Find where the given text appears and provide that cell's center as [x, y] coordinate. 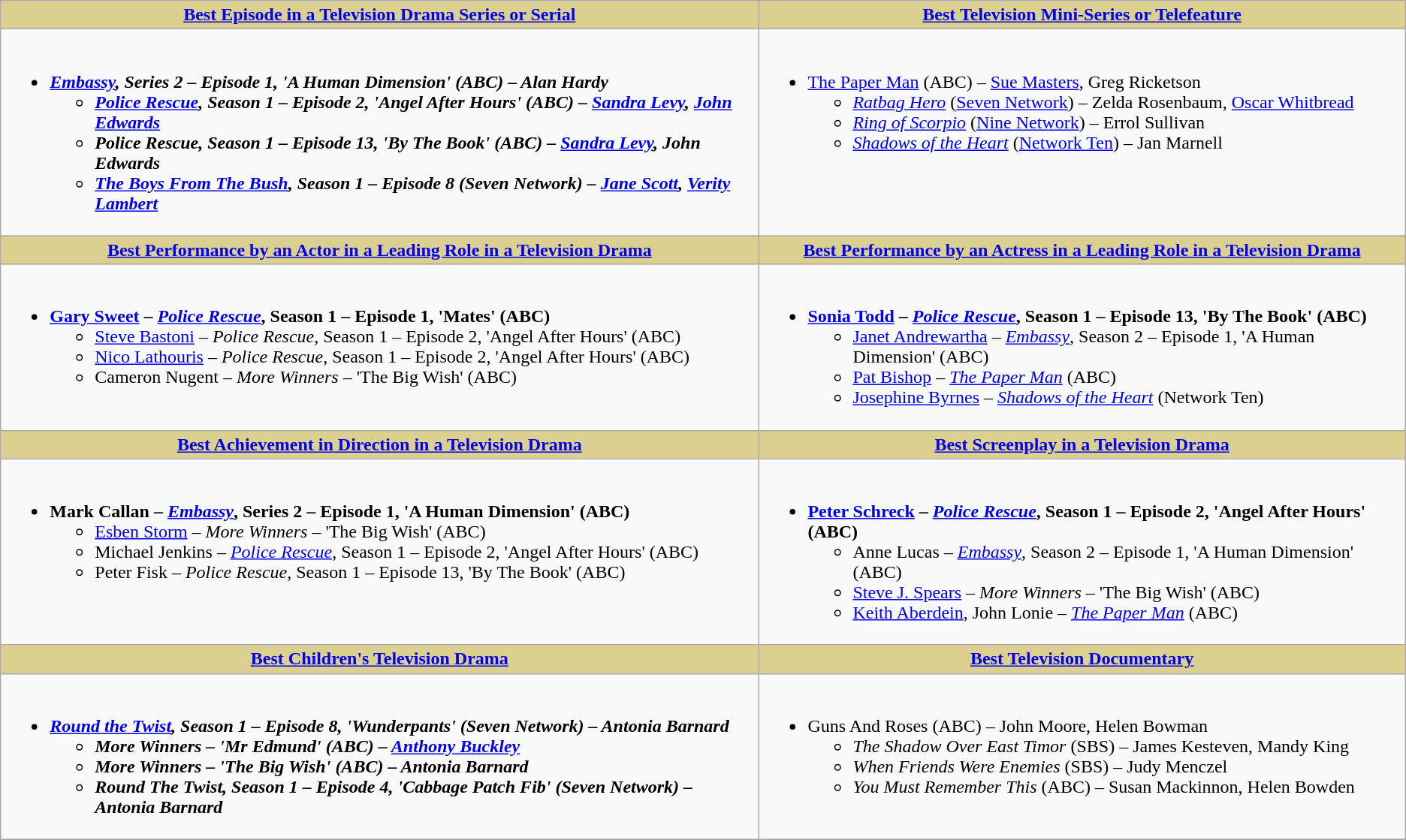
Best Episode in a Television Drama Series or Serial [380, 15]
Best Television Mini-Series or Telefeature [1082, 15]
Best Performance by an Actor in a Leading Role in a Television Drama [380, 250]
Best Screenplay in a Television Drama [1082, 444]
Best Performance by an Actress in a Leading Role in a Television Drama [1082, 250]
Best Television Documentary [1082, 659]
Best Achievement in Direction in a Television Drama [380, 444]
Best Children's Television Drama [380, 659]
